Return the (x, y) coordinate for the center point of the cell that contains the specified text.  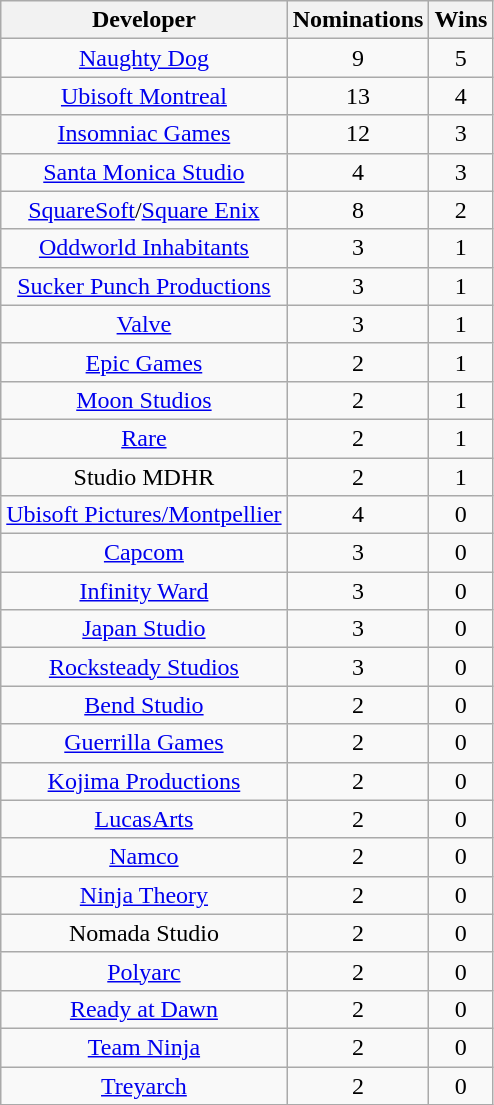
SquareSoft/Square Enix (144, 210)
Kojima Productions (144, 781)
13 (358, 96)
Valve (144, 324)
Moon Studios (144, 400)
Developer (144, 20)
Insomniac Games (144, 134)
Santa Monica Studio (144, 172)
Namco (144, 857)
Sucker Punch Productions (144, 286)
Guerrilla Games (144, 743)
Rare (144, 438)
Team Ninja (144, 1047)
Nominations (358, 20)
Studio MDHR (144, 477)
LucasArts (144, 819)
Naughty Dog (144, 58)
8 (358, 210)
Infinity Ward (144, 591)
Ubisoft Pictures/Montpellier (144, 515)
9 (358, 58)
Ready at Dawn (144, 1009)
Rocksteady Studios (144, 667)
Nomada Studio (144, 933)
5 (461, 58)
Japan Studio (144, 629)
Polyarc (144, 971)
Capcom (144, 553)
Ubisoft Montreal (144, 96)
12 (358, 134)
Oddworld Inhabitants (144, 248)
Bend Studio (144, 705)
Ninja Theory (144, 895)
Wins (461, 20)
Treyarch (144, 1085)
Epic Games (144, 362)
